Provide the [x, y] coordinate of the cell's center where the given text is located.  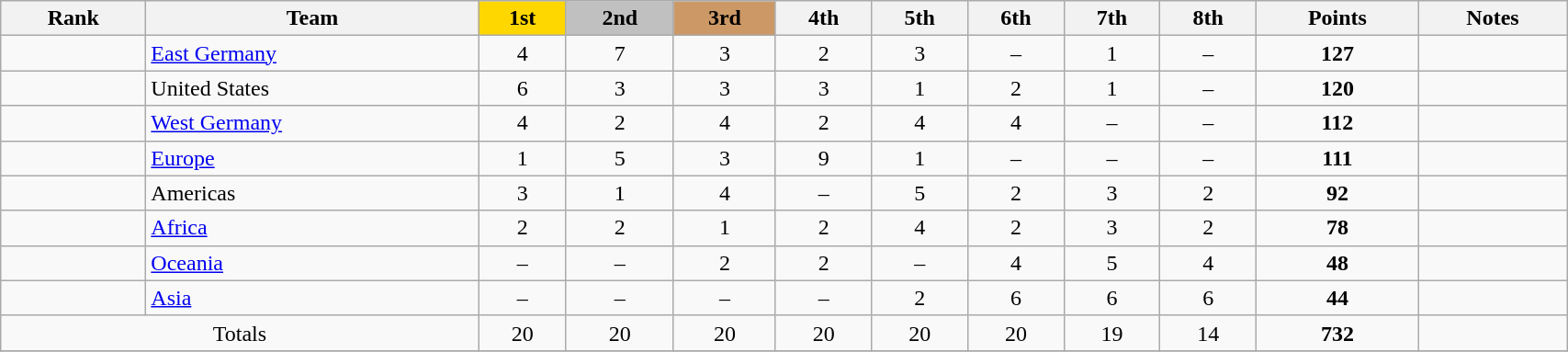
120 [1337, 88]
Notes [1492, 18]
Totals [240, 333]
19 [1111, 333]
14 [1209, 333]
Team [312, 18]
Africa [312, 228]
78 [1337, 228]
East Germany [312, 53]
732 [1337, 333]
2nd [619, 18]
United States [312, 88]
Americas [312, 193]
1st [522, 18]
7th [1111, 18]
West Germany [312, 123]
8th [1209, 18]
6th [1016, 18]
92 [1337, 193]
Points [1337, 18]
Oceania [312, 263]
44 [1337, 298]
9 [823, 158]
127 [1337, 53]
111 [1337, 158]
7 [619, 53]
48 [1337, 263]
3rd [724, 18]
Rank [73, 18]
4th [823, 18]
5th [920, 18]
Europe [312, 158]
Asia [312, 298]
112 [1337, 123]
